Return [X, Y] of the center of cell containing provided text 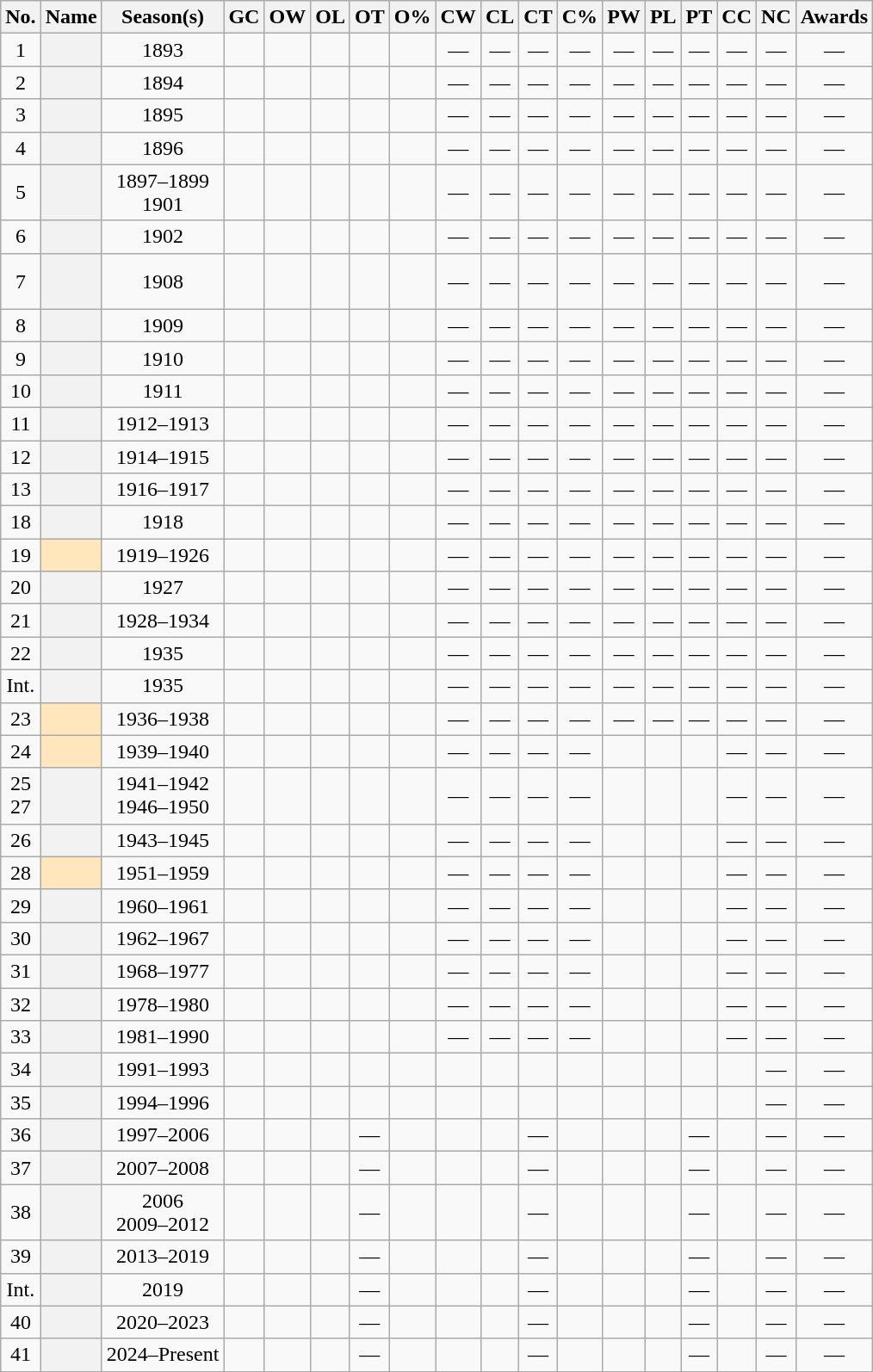
1951–1959 [163, 873]
1962–1967 [163, 938]
PT [699, 17]
1968–1977 [163, 971]
18 [21, 522]
32 [21, 1004]
OL [331, 17]
11 [21, 423]
8 [21, 325]
1919–1926 [163, 555]
CW [458, 17]
35 [21, 1103]
37 [21, 1168]
1 [21, 50]
CC [737, 17]
13 [21, 490]
1994–1996 [163, 1103]
24 [21, 751]
Season(s) [163, 17]
CL [499, 17]
29 [21, 905]
20062009–2012 [163, 1212]
Awards [833, 17]
4 [21, 148]
O% [412, 17]
1943–1945 [163, 840]
C% [579, 17]
1997–2006 [163, 1135]
6 [21, 237]
1960–1961 [163, 905]
20 [21, 588]
1895 [163, 115]
1912–1913 [163, 423]
2 [21, 83]
PW [624, 17]
1928–1934 [163, 621]
GC [245, 17]
28 [21, 873]
CT [538, 17]
No. [21, 17]
1894 [163, 83]
36 [21, 1135]
21 [21, 621]
1941–19421946–1950 [163, 795]
OT [369, 17]
39 [21, 1257]
22 [21, 653]
1978–1980 [163, 1004]
1896 [163, 148]
19 [21, 555]
OW [288, 17]
1981–1990 [163, 1037]
1991–1993 [163, 1070]
Name [71, 17]
1936–1938 [163, 719]
38 [21, 1212]
23 [21, 719]
2013–2019 [163, 1257]
1918 [163, 522]
26 [21, 840]
2007–2008 [163, 1168]
2019 [163, 1289]
40 [21, 1322]
30 [21, 938]
33 [21, 1037]
5 [21, 193]
1908 [163, 281]
1893 [163, 50]
3 [21, 115]
41 [21, 1355]
31 [21, 971]
PL [663, 17]
1911 [163, 391]
10 [21, 391]
12 [21, 457]
9 [21, 358]
1897–18991901 [163, 193]
NC [777, 17]
1909 [163, 325]
1927 [163, 588]
34 [21, 1070]
1910 [163, 358]
1939–1940 [163, 751]
1902 [163, 237]
2020–2023 [163, 1322]
2024–Present [163, 1355]
2527 [21, 795]
1914–1915 [163, 457]
7 [21, 281]
1916–1917 [163, 490]
